Locate the cell with the specified text and output its [x, y] center coordinate. 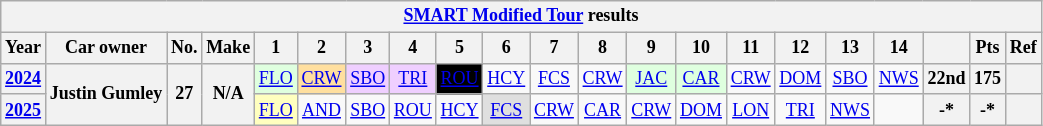
5 [460, 48]
JAC [652, 78]
SMART Modified Tour results [521, 16]
6 [506, 48]
12 [800, 48]
7 [554, 48]
175 [988, 78]
Car owner [106, 48]
Year [24, 48]
3 [368, 48]
13 [850, 48]
AND [322, 110]
10 [702, 48]
N/A [228, 94]
27 [184, 94]
22nd [946, 78]
Make [228, 48]
8 [602, 48]
Ref [1023, 48]
11 [750, 48]
LON [750, 110]
2025 [24, 110]
1 [276, 48]
2024 [24, 78]
No. [184, 48]
2 [322, 48]
4 [414, 48]
14 [898, 48]
9 [652, 48]
Justin Gumley [106, 94]
Pts [988, 48]
